From the cell containing the given text, extract its center point as [X, Y] coordinate. 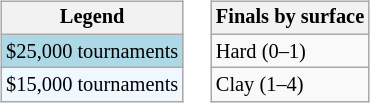
Legend [92, 18]
$25,000 tournaments [92, 51]
$15,000 tournaments [92, 85]
Clay (1–4) [290, 85]
Hard (0–1) [290, 51]
Finals by surface [290, 18]
